Pinpoint the cell where the given text exists, returning its [X, Y] midpoint coordinate. 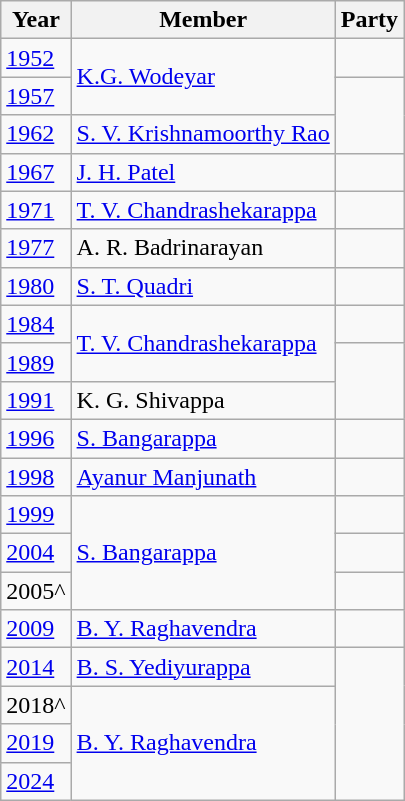
Party [369, 20]
1967 [36, 172]
J. H. Patel [203, 172]
B. S. Yediyurappa [203, 667]
2005^ [36, 591]
2019 [36, 743]
1971 [36, 210]
1962 [36, 134]
2024 [36, 781]
S. V. Krishnamoorthy Rao [203, 134]
1952 [36, 58]
1991 [36, 400]
1999 [36, 515]
K. G. Shivappa [203, 400]
2009 [36, 629]
K.G. Wodeyar [203, 77]
1980 [36, 286]
2004 [36, 553]
1996 [36, 438]
2018^ [36, 705]
1998 [36, 477]
2014 [36, 667]
1984 [36, 324]
1957 [36, 96]
S. T. Quadri [203, 286]
1989 [36, 362]
A. R. Badrinarayan [203, 248]
Year [36, 20]
Ayanur Manjunath [203, 477]
1977 [36, 248]
Member [203, 20]
